Output the [x, y] coordinate of the center of the cell containing the given text.  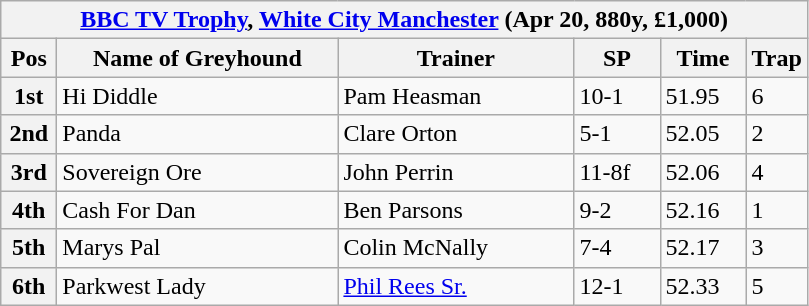
SP [617, 58]
5 [776, 286]
Sovereign Ore [198, 172]
5-1 [617, 134]
Ben Parsons [456, 210]
Parkwest Lady [198, 286]
Colin McNally [456, 248]
3rd [29, 172]
6 [776, 96]
Name of Greyhound [198, 58]
10-1 [617, 96]
Marys Pal [198, 248]
3 [776, 248]
John Perrin [456, 172]
52.16 [703, 210]
Phil Rees Sr. [456, 286]
Pos [29, 58]
2nd [29, 134]
2 [776, 134]
11-8f [617, 172]
52.17 [703, 248]
52.33 [703, 286]
12-1 [617, 286]
1 [776, 210]
1st [29, 96]
52.05 [703, 134]
Clare Orton [456, 134]
4th [29, 210]
6th [29, 286]
52.06 [703, 172]
51.95 [703, 96]
Trainer [456, 58]
Hi Diddle [198, 96]
5th [29, 248]
Pam Heasman [456, 96]
9-2 [617, 210]
Trap [776, 58]
Cash For Dan [198, 210]
Time [703, 58]
7-4 [617, 248]
4 [776, 172]
BBC TV Trophy, White City Manchester (Apr 20, 880y, £1,000) [404, 20]
Panda [198, 134]
